Search for the cell housing the specified text and yield its [X, Y] center coordinate. 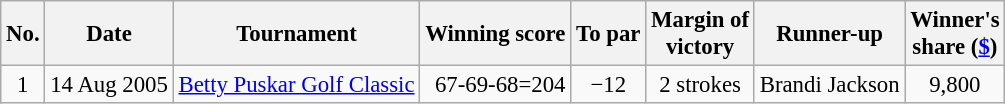
To par [608, 34]
Tournament [296, 34]
Margin ofvictory [700, 34]
Winning score [496, 34]
Runner-up [829, 34]
2 strokes [700, 85]
9,800 [955, 85]
67-69-68=204 [496, 85]
−12 [608, 85]
Date [109, 34]
No. [23, 34]
14 Aug 2005 [109, 85]
Winner'sshare ($) [955, 34]
1 [23, 85]
Betty Puskar Golf Classic [296, 85]
Brandi Jackson [829, 85]
